Locate the cell with the specified text and output its [x, y] center coordinate. 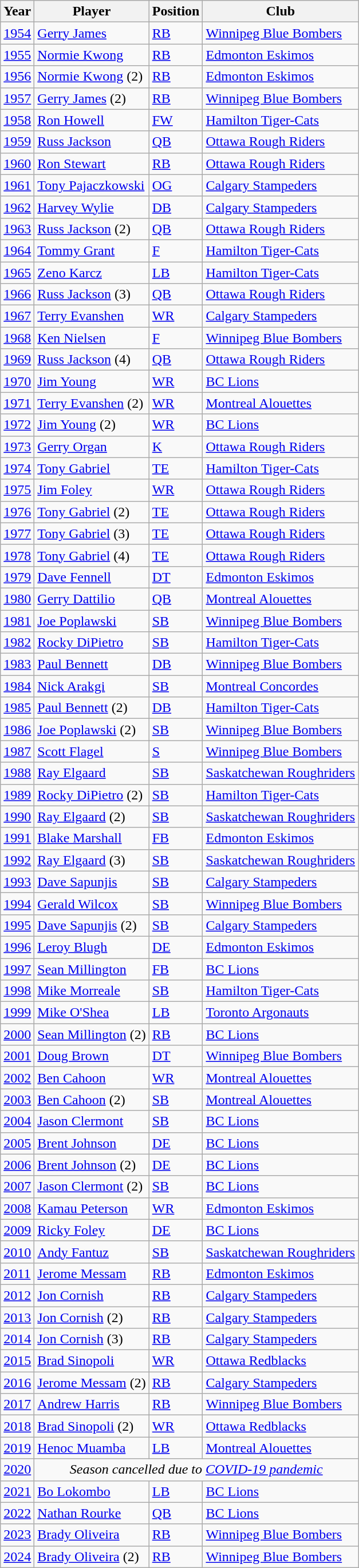
Player [92, 11]
Ken Nielsen [92, 338]
Ron Stewart [92, 164]
1999 [17, 1013]
Jon Cornish (3) [92, 1339]
2002 [17, 1078]
1972 [17, 425]
Sean Millington (2) [92, 1034]
Mike Morreale [92, 991]
1969 [17, 360]
Gerry James (2) [92, 98]
1981 [17, 620]
1965 [17, 273]
1990 [17, 817]
2008 [17, 1208]
Leroy Blugh [92, 947]
Gerry James [92, 33]
1987 [17, 751]
FW [176, 120]
2022 [17, 1513]
Jerome Messam (2) [92, 1383]
Tony Gabriel [92, 468]
Dave Fennell [92, 577]
Harvey Wylie [92, 207]
2011 [17, 1273]
Gerry Dattilio [92, 599]
Club [281, 11]
Andy Fantuz [92, 1252]
1968 [17, 338]
2000 [17, 1034]
Russ Jackson [92, 142]
Jason Clermont (2) [92, 1187]
1954 [17, 33]
Henoc Muamba [92, 1448]
1966 [17, 295]
2024 [17, 1557]
2014 [17, 1339]
Paul Bennett [92, 664]
1988 [17, 773]
1970 [17, 381]
Ricky Foley [92, 1230]
Montreal Concordes [281, 686]
Paul Bennett (2) [92, 708]
Ben Cahoon [92, 1078]
Jim Foley [92, 490]
1993 [17, 882]
1991 [17, 838]
Toronto Argonauts [281, 1013]
Position [176, 11]
Brad Sinopoli [92, 1361]
Brady Oliveira [92, 1535]
Jason Clermont [92, 1121]
1971 [17, 403]
Brent Johnson (2) [92, 1165]
2016 [17, 1383]
1958 [17, 120]
2021 [17, 1491]
1994 [17, 904]
Mike O'Shea [92, 1013]
1977 [17, 534]
2009 [17, 1230]
Brent Johnson [92, 1143]
2020 [17, 1470]
2007 [17, 1187]
1984 [17, 686]
1976 [17, 512]
Russ Jackson (3) [92, 295]
Nick Arakgi [92, 686]
Tony Gabriel (3) [92, 534]
1997 [17, 969]
1975 [17, 490]
Nathan Rourke [92, 1513]
Joe Poplawski [92, 620]
2023 [17, 1535]
Ray Elgaard [92, 773]
Ron Howell [92, 120]
1985 [17, 708]
1973 [17, 447]
1962 [17, 207]
1955 [17, 55]
2019 [17, 1448]
Rocky DiPietro (2) [92, 795]
Blake Marshall [92, 838]
Russ Jackson (4) [92, 360]
Terry Evanshen [92, 316]
1978 [17, 555]
Doug Brown [92, 1056]
Normie Kwong (2) [92, 77]
1963 [17, 229]
2013 [17, 1317]
Terry Evanshen (2) [92, 403]
1996 [17, 947]
1980 [17, 599]
1983 [17, 664]
1992 [17, 860]
Jerome Messam [92, 1273]
1986 [17, 730]
1998 [17, 991]
Joe Poplawski (2) [92, 730]
1957 [17, 98]
Ben Cahoon (2) [92, 1100]
1964 [17, 250]
Jon Cornish (2) [92, 1317]
Andrew Harris [92, 1404]
1959 [17, 142]
Zeno Karcz [92, 273]
2003 [17, 1100]
2017 [17, 1404]
Normie Kwong [92, 55]
1961 [17, 185]
Tony Gabriel (4) [92, 555]
Russ Jackson (2) [92, 229]
Brad Sinopoli (2) [92, 1426]
Ray Elgaard (2) [92, 817]
Kamau Peterson [92, 1208]
1974 [17, 468]
2001 [17, 1056]
Jim Young (2) [92, 425]
Season cancelled due to COVID-19 pandemic [196, 1470]
OG [176, 185]
2010 [17, 1252]
K [176, 447]
1960 [17, 164]
1967 [17, 316]
1989 [17, 795]
2006 [17, 1165]
Brady Oliveira (2) [92, 1557]
Tommy Grant [92, 250]
Jim Young [92, 381]
S [176, 751]
2004 [17, 1121]
Rocky DiPietro [92, 643]
Dave Sapunjis (2) [92, 925]
Bo Lokombo [92, 1491]
Jon Cornish [92, 1295]
1979 [17, 577]
Scott Flagel [92, 751]
2005 [17, 1143]
Gerald Wilcox [92, 904]
Dave Sapunjis [92, 882]
2018 [17, 1426]
1956 [17, 77]
Year [17, 11]
1995 [17, 925]
Gerry Organ [92, 447]
Tony Gabriel (2) [92, 512]
Tony Pajaczkowski [92, 185]
1982 [17, 643]
2012 [17, 1295]
Ray Elgaard (3) [92, 860]
2015 [17, 1361]
Sean Millington [92, 969]
